Output the (x, y) coordinate of the center of the cell containing the given text.  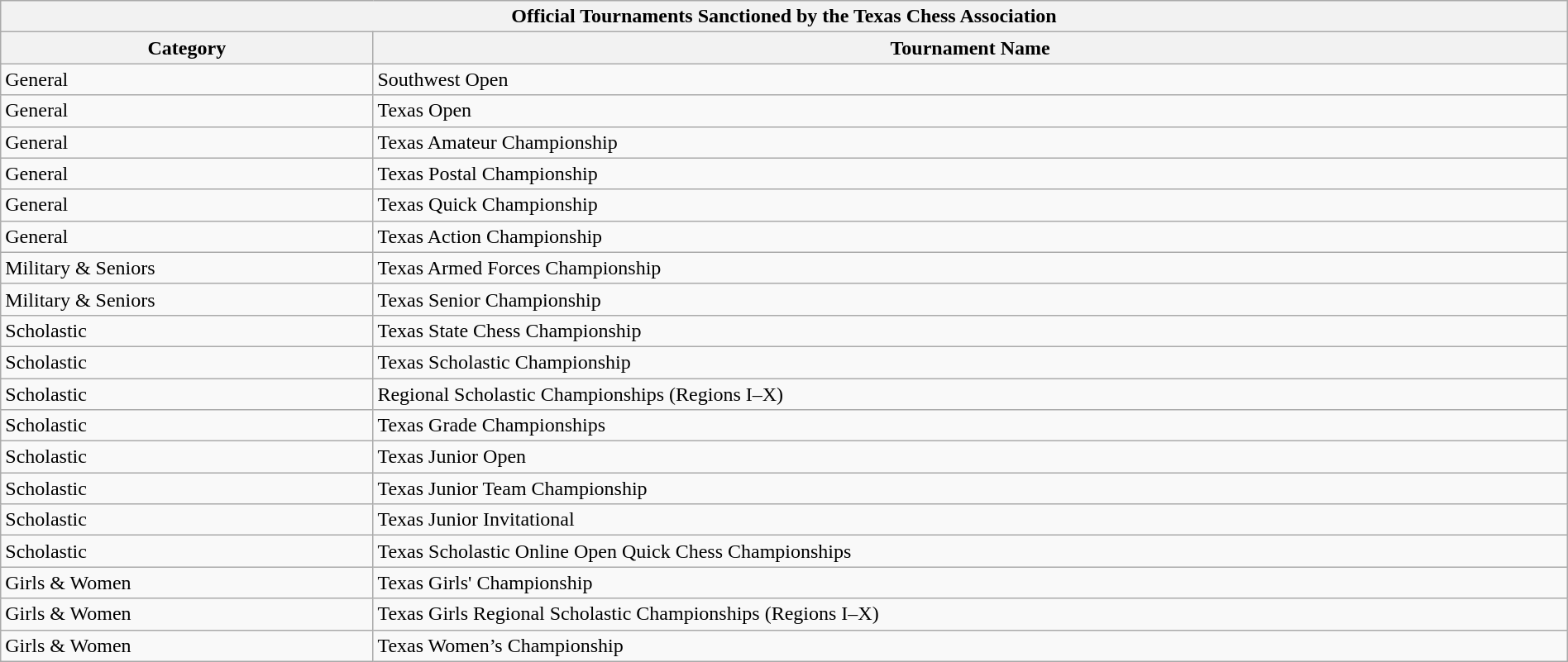
Texas Junior Open (970, 457)
Texas State Chess Championship (970, 331)
Tournament Name (970, 48)
Texas Junior Invitational (970, 520)
Texas Girls' Championship (970, 583)
Texas Girls Regional Scholastic Championships (Regions I–X) (970, 614)
Texas Senior Championship (970, 299)
Texas Action Championship (970, 236)
Texas Grade Championships (970, 426)
Texas Amateur Championship (970, 142)
Texas Quick Championship (970, 205)
Texas Women’s Championship (970, 645)
Category (187, 48)
Southwest Open (970, 79)
Texas Scholastic Online Open Quick Chess Championships (970, 551)
Texas Armed Forces Championship (970, 268)
Texas Junior Team Championship (970, 488)
Texas Open (970, 111)
Texas Scholastic Championship (970, 362)
Regional Scholastic Championships (Regions I–X) (970, 394)
Official Tournaments Sanctioned by the Texas Chess Association (784, 17)
Texas Postal Championship (970, 174)
